Scan for the cell matching the given text and deliver its [x, y] coordinate at center. 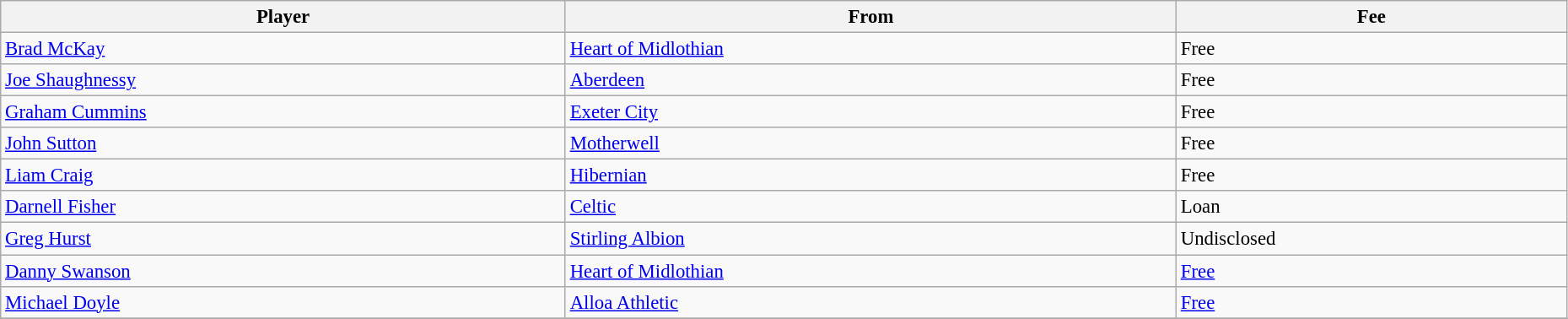
Liam Craig [283, 176]
Loan [1371, 207]
Hibernian [870, 176]
Fee [1371, 17]
Greg Hurst [283, 239]
Danny Swanson [283, 271]
From [870, 17]
Brad McKay [283, 49]
Undisclosed [1371, 239]
Celtic [870, 207]
Exeter City [870, 112]
Graham Cummins [283, 112]
Darnell Fisher [283, 207]
John Sutton [283, 143]
Alloa Athletic [870, 302]
Motherwell [870, 143]
Stirling Albion [870, 239]
Player [283, 17]
Michael Doyle [283, 302]
Joe Shaughnessy [283, 80]
Aberdeen [870, 80]
